Extract the (x, y) coordinate from the center of the cell holding the provided text.  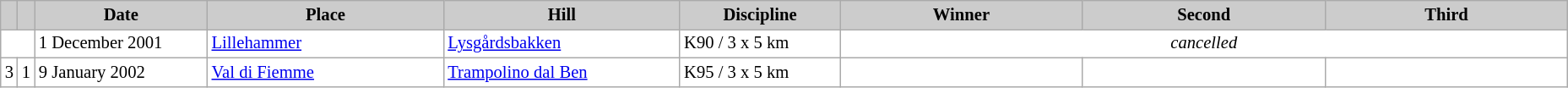
Hill (562, 14)
Third (1446, 14)
Place (326, 14)
1 December 2001 (122, 43)
Second (1204, 14)
Lysgårdsbakken (562, 43)
Trampolino dal Ben (562, 72)
Date (122, 14)
3 (9, 72)
K95 / 3 x 5 km (760, 72)
Discipline (760, 14)
Val di Fiemme (326, 72)
Lillehammer (326, 43)
9 January 2002 (122, 72)
1 (26, 72)
K90 / 3 x 5 km (760, 43)
cancelled (1204, 43)
Winner (961, 14)
